Return the [X, Y] coordinate for the center point of the cell that contains the specified text.  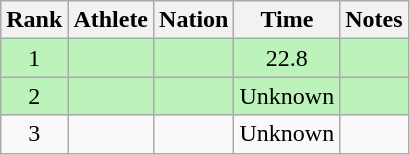
Time [287, 20]
Notes [374, 20]
Nation [194, 20]
3 [34, 134]
Rank [34, 20]
22.8 [287, 58]
Athlete [111, 20]
2 [34, 96]
1 [34, 58]
